Return (x, y) of the center of cell containing provided text 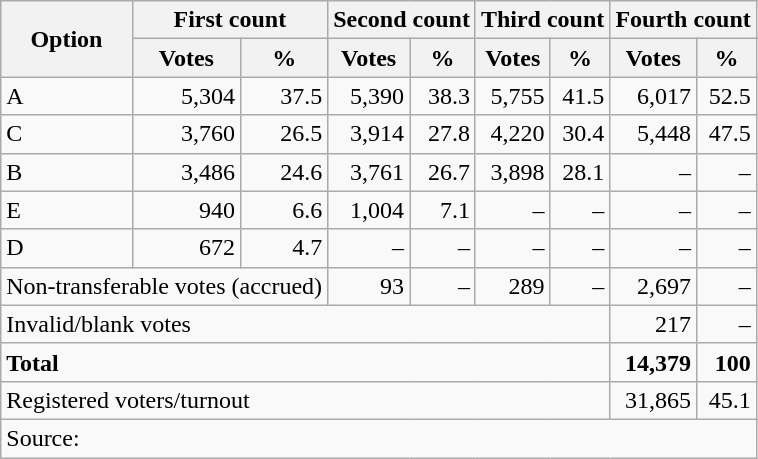
3,760 (186, 134)
38.3 (443, 96)
47.5 (727, 134)
5,755 (512, 96)
Registered voters/turnout (306, 400)
4,220 (512, 134)
6,017 (654, 96)
Non-transferable votes (accrued) (164, 286)
217 (654, 324)
14,379 (654, 362)
24.6 (284, 172)
41.5 (580, 96)
940 (186, 210)
5,448 (654, 134)
31,865 (654, 400)
First count (230, 20)
30.4 (580, 134)
2,697 (654, 286)
7.1 (443, 210)
26.5 (284, 134)
3,486 (186, 172)
A (66, 96)
26.7 (443, 172)
5,390 (369, 96)
3,761 (369, 172)
C (66, 134)
672 (186, 248)
Fourth count (683, 20)
Second count (402, 20)
45.1 (727, 400)
100 (727, 362)
3,914 (369, 134)
3,898 (512, 172)
D (66, 248)
6.6 (284, 210)
Source: (379, 438)
4.7 (284, 248)
B (66, 172)
E (66, 210)
Third count (542, 20)
Invalid/blank votes (306, 324)
37.5 (284, 96)
289 (512, 286)
5,304 (186, 96)
Total (306, 362)
27.8 (443, 134)
93 (369, 286)
1,004 (369, 210)
Option (66, 39)
28.1 (580, 172)
52.5 (727, 96)
